Search for the cell housing the specified text and yield its [x, y] center coordinate. 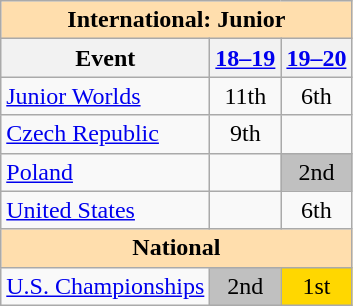
9th [246, 134]
Poland [106, 172]
United States [106, 210]
18–19 [246, 58]
Event [106, 58]
National [176, 248]
11th [246, 96]
International: Junior [176, 20]
19–20 [316, 58]
Junior Worlds [106, 96]
U.S. Championships [106, 286]
Czech Republic [106, 134]
1st [316, 286]
